Output the [x, y] coordinate of the center of the cell containing the given text.  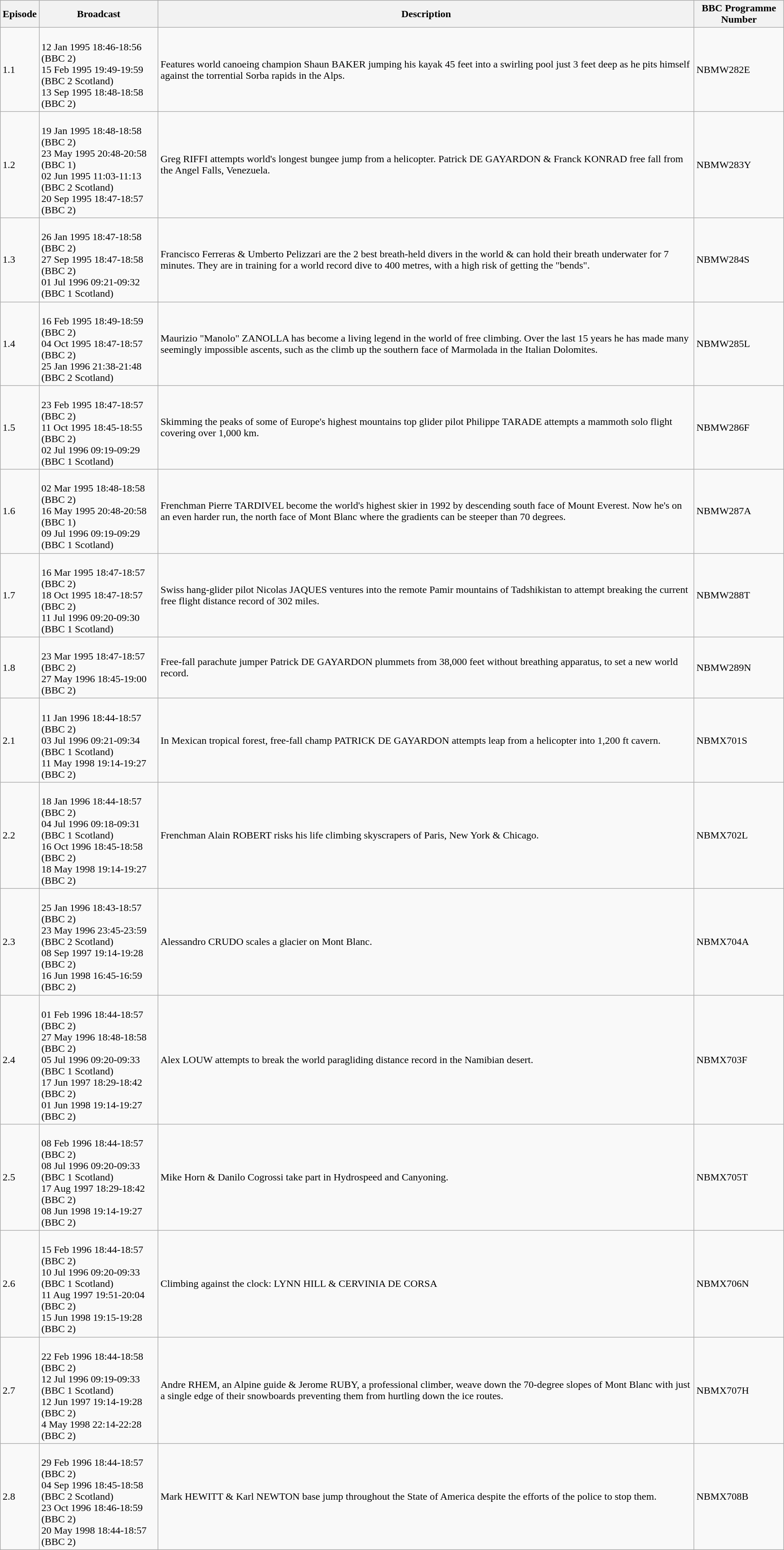
1.7 [20, 595]
Mike Horn & Danilo Cogrossi take part in Hydrospeed and Canyoning. [426, 1177]
NBMX703F [739, 1059]
Description [426, 14]
11 Jan 1996 18:44-18:57 (BBC 2)03 Jul 1996 09:21-09:34 (BBC 1 Scotland)11 May 1998 19:14-19:27 (BBC 2) [99, 740]
NBMW286F [739, 427]
Frenchman Alain ROBERT risks his life climbing skyscrapers of Paris, New York & Chicago. [426, 835]
NBMW288T [739, 595]
2.4 [20, 1059]
NBMX706N [739, 1284]
23 Mar 1995 18:47-18:57 (BBC 2)27 May 1996 18:45-19:00 (BBC 2) [99, 668]
Greg RIFFI attempts world's longest bungee jump from a helicopter. Patrick DE GAYARDON & Franck KONRAD free fall from the Angel Falls, Venezuela. [426, 165]
NBMX705T [739, 1177]
Free-fall parachute jumper Patrick DE GAYARDON plummets from 38,000 feet without breathing apparatus, to set a new world record. [426, 668]
26 Jan 1995 18:47-18:58 (BBC 2)27 Sep 1995 18:47-18:58 (BBC 2)01 Jul 1996 09:21-09:32 (BBC 1 Scotland) [99, 260]
2.5 [20, 1177]
Broadcast [99, 14]
2.2 [20, 835]
1.2 [20, 165]
Alessandro CRUDO scales a glacier on Mont Blanc. [426, 942]
NBMX702L [739, 835]
NBMW284S [739, 260]
NBMX704A [739, 942]
NBMW283Y [739, 165]
16 Feb 1995 18:49-18:59 (BBC 2)04 Oct 1995 18:47-18:57 (BBC 2)25 Jan 1996 21:38-21:48 (BBC 2 Scotland) [99, 344]
2.8 [20, 1497]
2.3 [20, 942]
NBMX708B [739, 1497]
In Mexican tropical forest, free-fall champ PATRICK DE GAYARDON attempts leap from a helicopter into 1,200 ft cavern. [426, 740]
Episode [20, 14]
15 Feb 1996 18:44-18:57 (BBC 2)10 Jul 1996 09:20-09:33 (BBC 1 Scotland)11 Aug 1997 19:51-20:04 (BBC 2)15 Jun 1998 19:15-19:28 (BBC 2) [99, 1284]
2.7 [20, 1390]
02 Mar 1995 18:48-18:58 (BBC 2)16 May 1995 20:48-20:58 (BBC 1)09 Jul 1996 09:19-09:29 (BBC 1 Scotland) [99, 511]
1.4 [20, 344]
29 Feb 1996 18:44-18:57 (BBC 2)04 Sep 1996 18:45-18:58 (BBC 2 Scotland)23 Oct 1996 18:46-18:59 (BBC 2)20 May 1998 18:44-18:57 (BBC 2) [99, 1497]
NBMW289N [739, 668]
NBMX707H [739, 1390]
Alex LOUW attempts to break the world paragliding distance record in the Namibian desert. [426, 1059]
NBMW285L [739, 344]
12 Jan 1995 18:46-18:56 (BBC 2)15 Feb 1995 19:49-19:59 (BBC 2 Scotland)13 Sep 1995 18:48-18:58 (BBC 2) [99, 70]
18 Jan 1996 18:44-18:57 (BBC 2)04 Jul 1996 09:18-09:31 (BBC 1 Scotland)16 Oct 1996 18:45-18:58 (BBC 2)18 May 1998 19:14-19:27 (BBC 2) [99, 835]
1.5 [20, 427]
2.6 [20, 1284]
NBMX701S [739, 740]
Climbing against the clock: LYNN HILL & CERVINIA DE CORSA [426, 1284]
BBC Programme Number [739, 14]
NBMW287A [739, 511]
1.8 [20, 668]
1.1 [20, 70]
19 Jan 1995 18:48-18:58 (BBC 2)23 May 1995 20:48-20:58 (BBC 1)02 Jun 1995 11:03-11:13 (BBC 2 Scotland)20 Sep 1995 18:47-18:57 (BBC 2) [99, 165]
22 Feb 1996 18:44-18:58 (BBC 2)12 Jul 1996 09:19-09:33 (BBC 1 Scotland)12 Jun 1997 19:14-19:28 (BBC 2)4 May 1998 22:14-22:28 (BBC 2) [99, 1390]
2.1 [20, 740]
Skimming the peaks of some of Europe's highest mountains top glider pilot Philippe TARADE attempts a mammoth solo flight covering over 1,000 km. [426, 427]
16 Mar 1995 18:47-18:57 (BBC 2)18 Oct 1995 18:47-18:57 (BBC 2)11 Jul 1996 09:20-09:30 (BBC 1 Scotland) [99, 595]
23 Feb 1995 18:47-18:57 (BBC 2)11 Oct 1995 18:45-18:55 (BBC 2)02 Jul 1996 09:19-09:29 (BBC 1 Scotland) [99, 427]
08 Feb 1996 18:44-18:57 (BBC 2)08 Jul 1996 09:20-09:33 (BBC 1 Scotland)17 Aug 1997 18:29-18:42 (BBC 2)08 Jun 1998 19:14-19:27 (BBC 2) [99, 1177]
Mark HEWITT & Karl NEWTON base jump throughout the State of America despite the efforts of the police to stop them. [426, 1497]
25 Jan 1996 18:43-18:57 (BBC 2)23 May 1996 23:45-23:59 (BBC 2 Scotland)08 Sep 1997 19:14-19:28 (BBC 2)16 Jun 1998 16:45-16:59 (BBC 2) [99, 942]
NBMW282E [739, 70]
1.6 [20, 511]
1.3 [20, 260]
